Pinpoint the cell where the given text exists, returning its (x, y) midpoint coordinate. 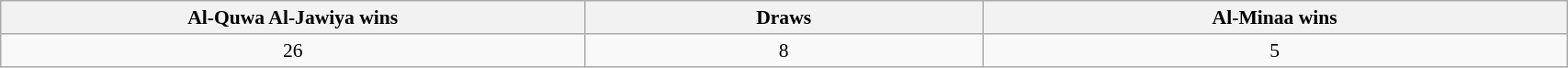
5 (1275, 51)
26 (293, 51)
Al-Minaa wins (1275, 17)
8 (784, 51)
Draws (784, 17)
Al-Quwa Al-Jawiya wins (293, 17)
